Return (x, y) of the center of cell containing provided text 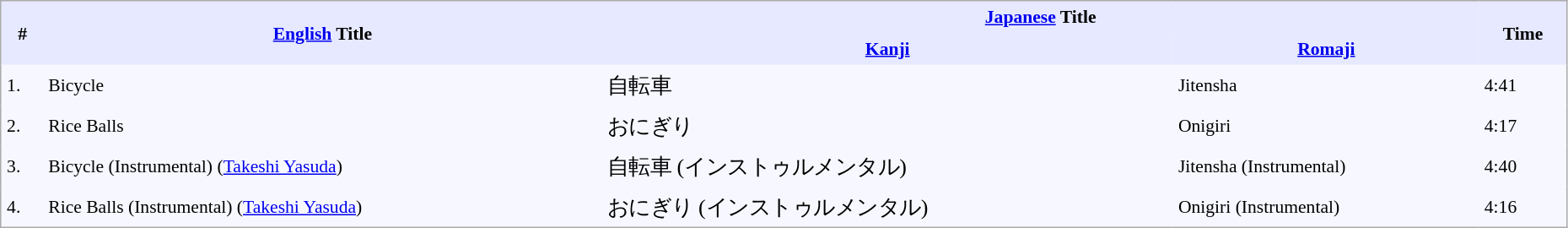
おにぎり (887, 125)
自転車 (887, 84)
Jitensha (1326, 84)
おにぎり (インストゥルメンタル) (887, 206)
Kanji (887, 49)
Time (1523, 33)
# (22, 33)
English Title (322, 33)
2. (22, 125)
1. (22, 84)
3. (22, 166)
Jitensha (Instrumental) (1326, 166)
Onigiri (Instrumental) (1326, 206)
Romaji (1326, 49)
Rice Balls (Instrumental) (Takeshi Yasuda) (322, 206)
Bicycle (Instrumental) (Takeshi Yasuda) (322, 166)
4:17 (1523, 125)
4. (22, 206)
Onigiri (1326, 125)
4:41 (1523, 84)
Bicycle (322, 84)
4:16 (1523, 206)
Rice Balls (322, 125)
4:40 (1523, 166)
Japanese Title (1041, 17)
自転車 (インストゥルメンタル) (887, 166)
